Find where the given text appears and provide that cell's center as (X, Y) coordinate. 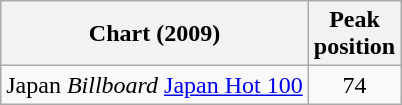
Chart (2009) (155, 34)
Japan Billboard Japan Hot 100 (155, 85)
74 (354, 85)
Peakposition (354, 34)
